From the cell containing the given text, extract its center point as [X, Y] coordinate. 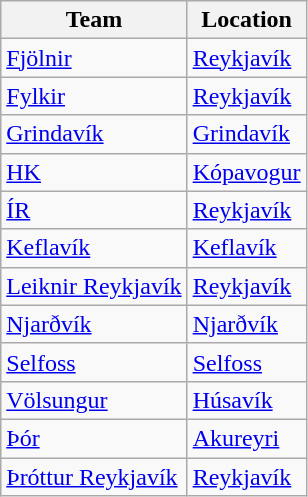
Húsavík [246, 400]
Location [246, 20]
Völsungur [94, 400]
Akureyri [246, 438]
ÍR [94, 210]
Leiknir Reykjavík [94, 286]
Þór [94, 438]
Team [94, 20]
Kópavogur [246, 172]
Þróttur Reykjavík [94, 477]
Fylkir [94, 96]
Fjölnir [94, 58]
HK [94, 172]
